Output the (x, y) coordinate of the center of the cell containing the given text.  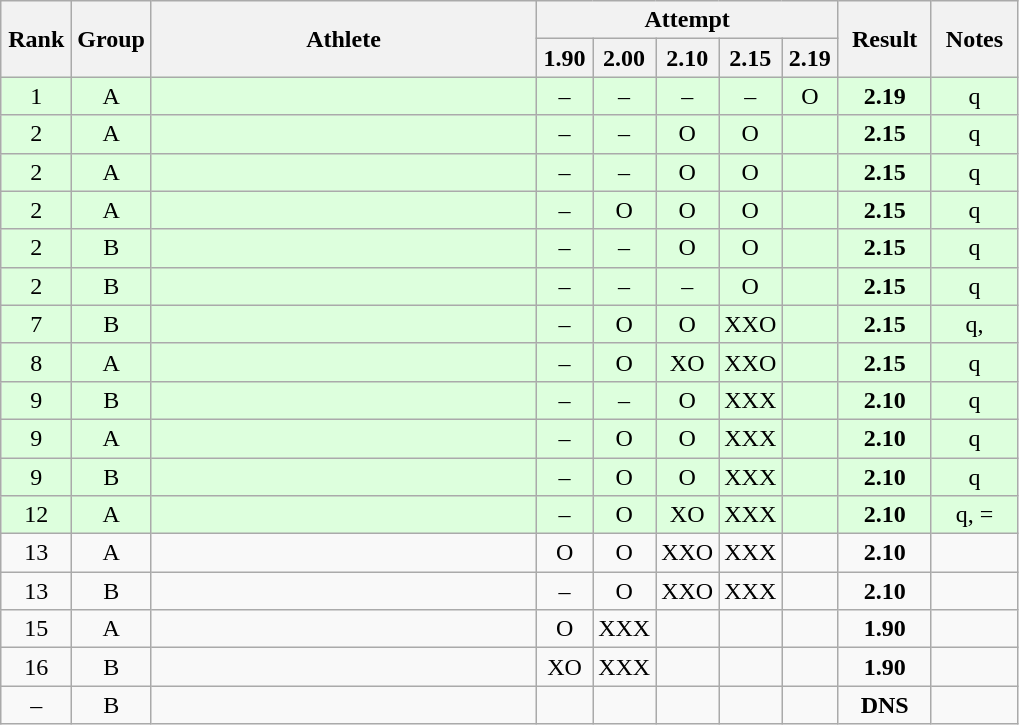
15 (36, 629)
1 (36, 96)
2.00 (624, 58)
16 (36, 667)
DNS (885, 705)
q, (974, 324)
12 (36, 515)
8 (36, 362)
7 (36, 324)
Rank (36, 39)
Attempt (688, 20)
Notes (974, 39)
q, = (974, 515)
Group (112, 39)
Athlete (343, 39)
Result (885, 39)
